Detect which cell encompasses the target text, then output its (x, y) center coordinate. 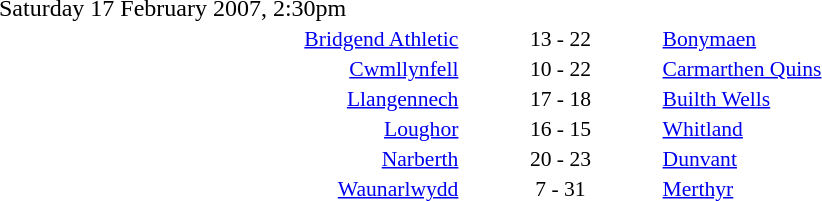
20 - 23 (560, 158)
10 - 22 (560, 68)
13 - 22 (560, 38)
17 - 18 (560, 98)
16 - 15 (560, 128)
